Scan for the cell matching the given text and deliver its [x, y] coordinate at center. 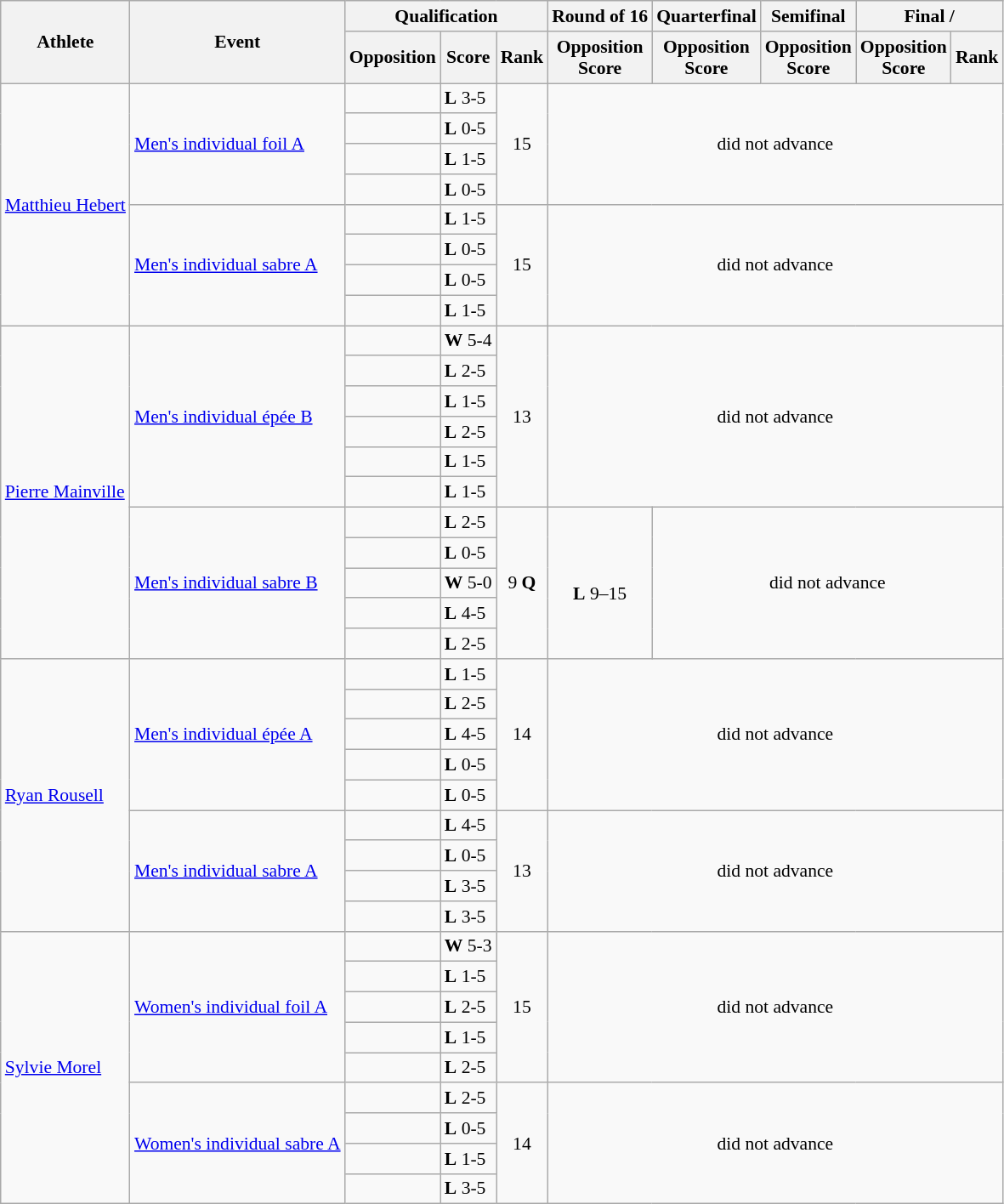
Score [468, 58]
Matthieu Hebert [65, 204]
Men's individual épée A [238, 735]
Semifinal [808, 16]
W 5-3 [468, 946]
Sylvie Morel [65, 1068]
Men's individual foil A [238, 144]
Athlete [65, 43]
Women's individual foil A [238, 1007]
Round of 16 [600, 16]
Opposition [393, 58]
Men's individual épée B [238, 417]
Qualification [447, 16]
Event [238, 43]
Ryan Rousell [65, 796]
Women's individual sabre A [238, 1144]
Men's individual sabre B [238, 583]
L 9–15 [600, 583]
W 5-4 [468, 341]
W 5-0 [468, 583]
9 Q [522, 583]
Quarterfinal [706, 16]
Pierre Mainville [65, 492]
Final / [930, 16]
